Find where the given text appears and provide that cell's center as (x, y) coordinate. 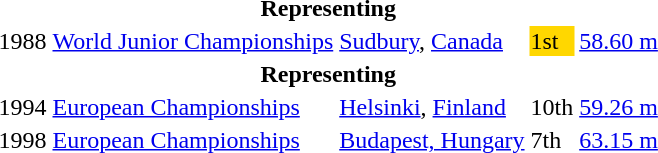
European Championships (193, 107)
World Junior Championships (193, 41)
10th (552, 107)
Sudbury, Canada (432, 41)
Helsinki, Finland (432, 107)
1st (552, 41)
